Scan for the cell matching the given text and deliver its (X, Y) coordinate at center. 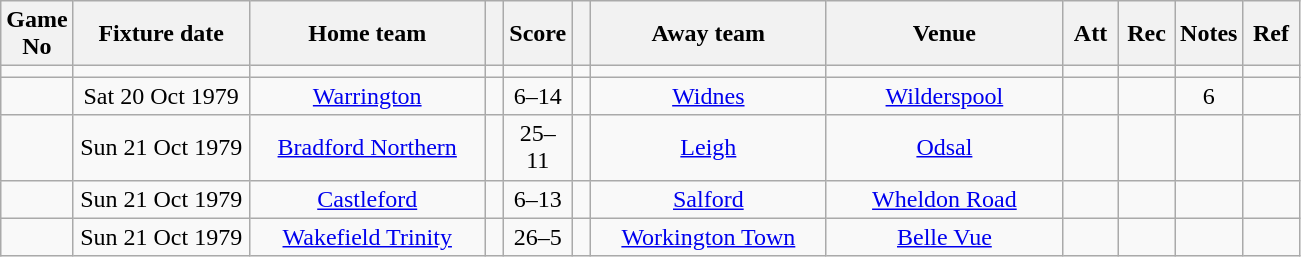
Away team (708, 34)
26–5 (538, 237)
25–11 (538, 148)
Ref (1271, 34)
Wakefield Trinity (367, 237)
Sat 20 Oct 1979 (161, 96)
Castleford (367, 199)
Widnes (708, 96)
Leigh (708, 148)
Belle Vue (944, 237)
Salford (708, 199)
Game No (37, 34)
Venue (944, 34)
Att (1090, 34)
Warrington (367, 96)
6–13 (538, 199)
Bradford Northern (367, 148)
Notes (1209, 34)
Home team (367, 34)
Workington Town (708, 237)
6–14 (538, 96)
Rec (1147, 34)
Score (538, 34)
Wilderspool (944, 96)
Wheldon Road (944, 199)
Fixture date (161, 34)
Odsal (944, 148)
6 (1209, 96)
